Output the (X, Y) coordinate of the center of the cell containing the given text.  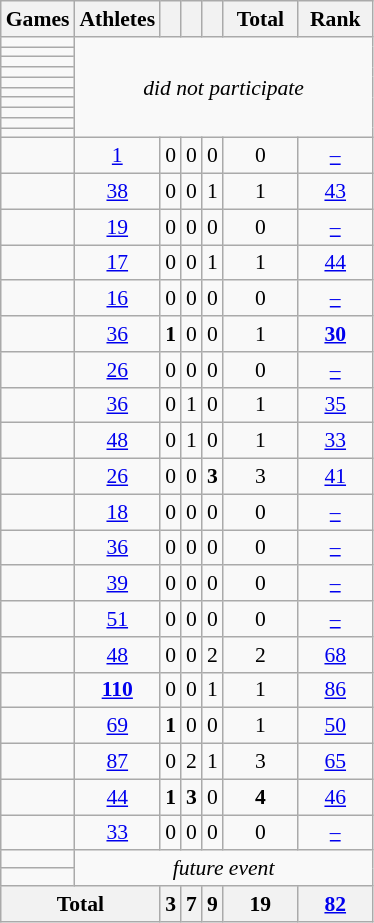
51 (117, 619)
87 (117, 762)
did not participate (223, 88)
43 (336, 192)
17 (117, 263)
7 (192, 904)
Rank (336, 19)
Athletes (117, 19)
65 (336, 762)
30 (336, 334)
4 (260, 797)
86 (336, 690)
future event (223, 869)
16 (117, 299)
50 (336, 726)
38 (117, 192)
Games (38, 19)
82 (336, 904)
35 (336, 405)
39 (117, 584)
9 (212, 904)
41 (336, 477)
18 (117, 512)
69 (117, 726)
46 (336, 797)
68 (336, 655)
110 (117, 690)
